Scan for the cell matching the given text and deliver its [x, y] coordinate at center. 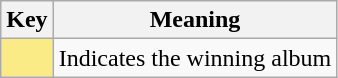
Key [27, 20]
Indicates the winning album [195, 58]
Meaning [195, 20]
